Determine the (x, y) coordinate at the center of the cell enclosing the given text.  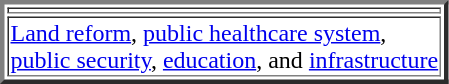
Land reform, public healthcare system, public security, education, and infrastructure (225, 46)
